Locate the cell with the specified text and output its [x, y] center coordinate. 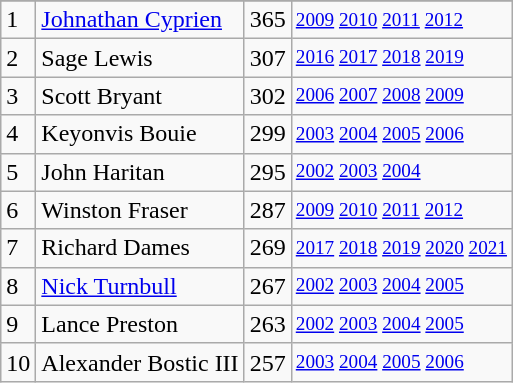
Sage Lewis [140, 58]
10 [18, 362]
302 [268, 96]
Nick Turnbull [140, 286]
Winston Fraser [140, 210]
1 [18, 20]
7 [18, 248]
365 [268, 20]
2006 2007 2008 2009 [401, 96]
Lance Preston [140, 324]
269 [268, 248]
263 [268, 324]
6 [18, 210]
3 [18, 96]
267 [268, 286]
2002 2003 2004 [401, 172]
5 [18, 172]
Alexander Bostic III [140, 362]
295 [268, 172]
4 [18, 134]
8 [18, 286]
Keyonvis Bouie [140, 134]
299 [268, 134]
2 [18, 58]
287 [268, 210]
Johnathan Cyprien [140, 20]
9 [18, 324]
2016 2017 2018 2019 [401, 58]
Richard Dames [140, 248]
257 [268, 362]
Scott Bryant [140, 96]
307 [268, 58]
John Haritan [140, 172]
2017 2018 2019 2020 2021 [401, 248]
